For the text-containing cell, return its midpoint in [X, Y] coordinate format. 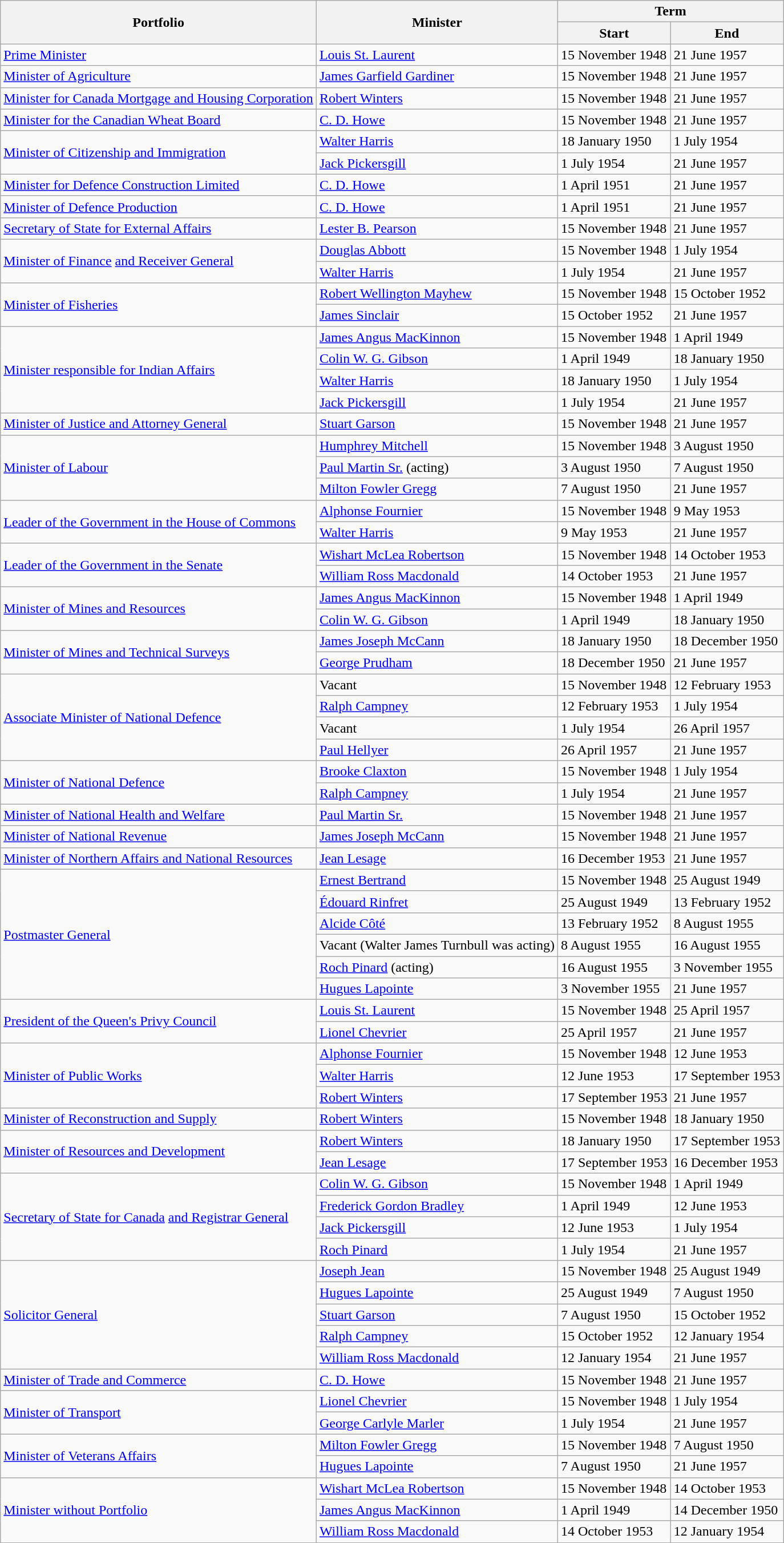
Minister of Justice and Attorney General [159, 424]
Minister of Trade and Commerce [159, 1380]
Paul Martin Sr. (acting) [437, 467]
14 December 1950 [727, 1510]
Leader of the Government in the House of Commons [159, 522]
Minister of Defence Production [159, 207]
Minister of Veterans Affairs [159, 1456]
Minister of Mines and Resources [159, 608]
Secretary of State for External Affairs [159, 228]
Minister of Northern Affairs and National Resources [159, 858]
End [727, 33]
Minister for Defence Construction Limited [159, 185]
Minister for the Canadian Wheat Board [159, 120]
Ernest Bertrand [437, 880]
Leader of the Government in the Senate [159, 565]
Roch Pinard [437, 1249]
Minister for Canada Mortgage and Housing Corporation [159, 98]
Lester B. Pearson [437, 228]
President of the Queen's Privy Council [159, 1021]
Solicitor General [159, 1314]
Portfolio [159, 22]
Minister [437, 22]
Minister of Agriculture [159, 76]
Associate Minister of National Defence [159, 717]
Term [670, 11]
Robert Wellington Mayhew [437, 294]
Paul Hellyer [437, 750]
Minister of Reconstruction and Supply [159, 1119]
Minister of Mines and Technical Surveys [159, 652]
Douglas Abbott [437, 250]
Minister of National Revenue [159, 837]
Minister of Finance and Receiver General [159, 261]
George Prudham [437, 663]
Minister of Resources and Development [159, 1152]
Frederick Gordon Bradley [437, 1206]
Minister of National Defence [159, 782]
Minister of National Health and Welfare [159, 815]
Minister of Fisheries [159, 305]
James Garfield Gardiner [437, 76]
Vacant (Walter James Turnbull was acting) [437, 945]
Roch Pinard (acting) [437, 967]
Édouard Rinfret [437, 902]
Minister of Transport [159, 1412]
Humphrey Mitchell [437, 446]
George Carlyle Marler [437, 1423]
Minister of Public Works [159, 1076]
Secretary of State for Canada and Registrar General [159, 1217]
Start [614, 33]
Minister of Labour [159, 467]
Minister responsible for Indian Affairs [159, 370]
Minister without Portfolio [159, 1510]
Brooke Claxton [437, 771]
Alcide Côté [437, 923]
Postmaster General [159, 934]
Prime Minister [159, 55]
Joseph Jean [437, 1271]
Minister of Citizenship and Immigration [159, 152]
Paul Martin Sr. [437, 815]
James Sinclair [437, 316]
